Provide the (x, y) coordinate of the cell's center where the given text is located.  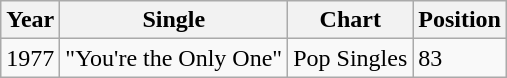
83 (460, 58)
Pop Singles (350, 58)
Chart (350, 20)
Year (30, 20)
"You're the Only One" (174, 58)
Position (460, 20)
1977 (30, 58)
Single (174, 20)
